Identify which cell holds the provided text, then report its (X, Y) central coordinate. 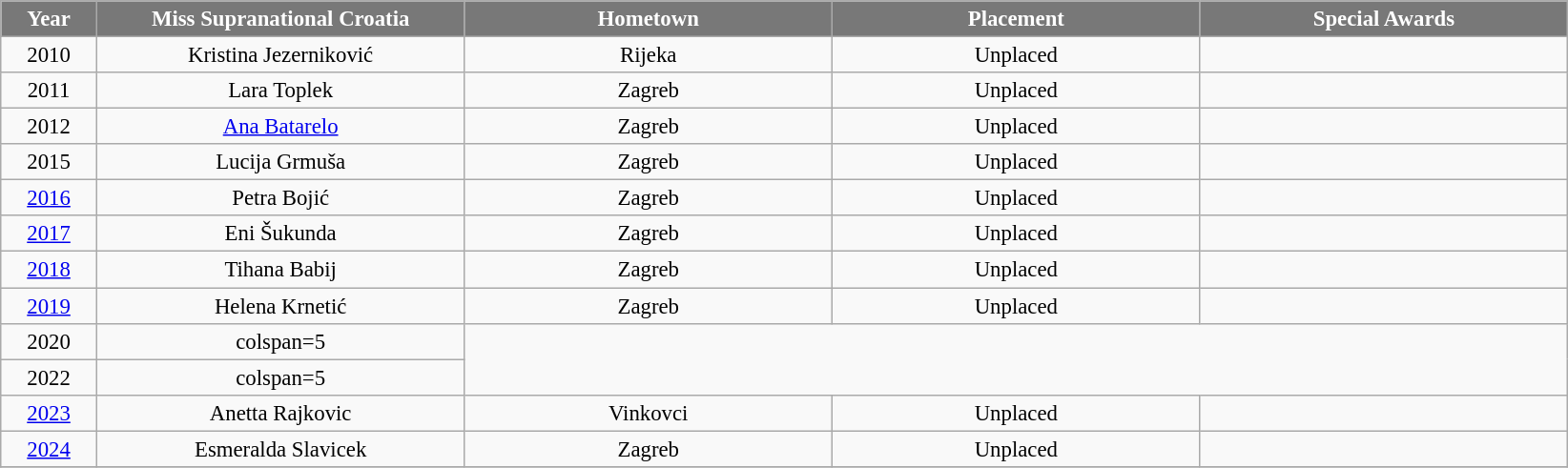
Anetta Rajkovic (280, 413)
Placement (1017, 19)
2016 (50, 198)
Petra Bojić (280, 198)
Miss Supranational Croatia (280, 19)
Vinkovci (649, 413)
2019 (50, 306)
Lucija Grmuša (280, 162)
Lara Toplek (280, 91)
Tihana Babij (280, 270)
Esmeralda Slavicek (280, 449)
2015 (50, 162)
Eni Šukunda (280, 234)
2012 (50, 127)
2020 (50, 341)
2011 (50, 91)
2010 (50, 55)
Year (50, 19)
2022 (50, 377)
2018 (50, 270)
Special Awards (1384, 19)
Hometown (649, 19)
Helena Krnetić (280, 306)
Ana Batarelo (280, 127)
Rijeka (649, 55)
2023 (50, 413)
Kristina Jezerniković (280, 55)
2017 (50, 234)
2024 (50, 449)
